For the text-containing cell, return its midpoint in (X, Y) coordinate format. 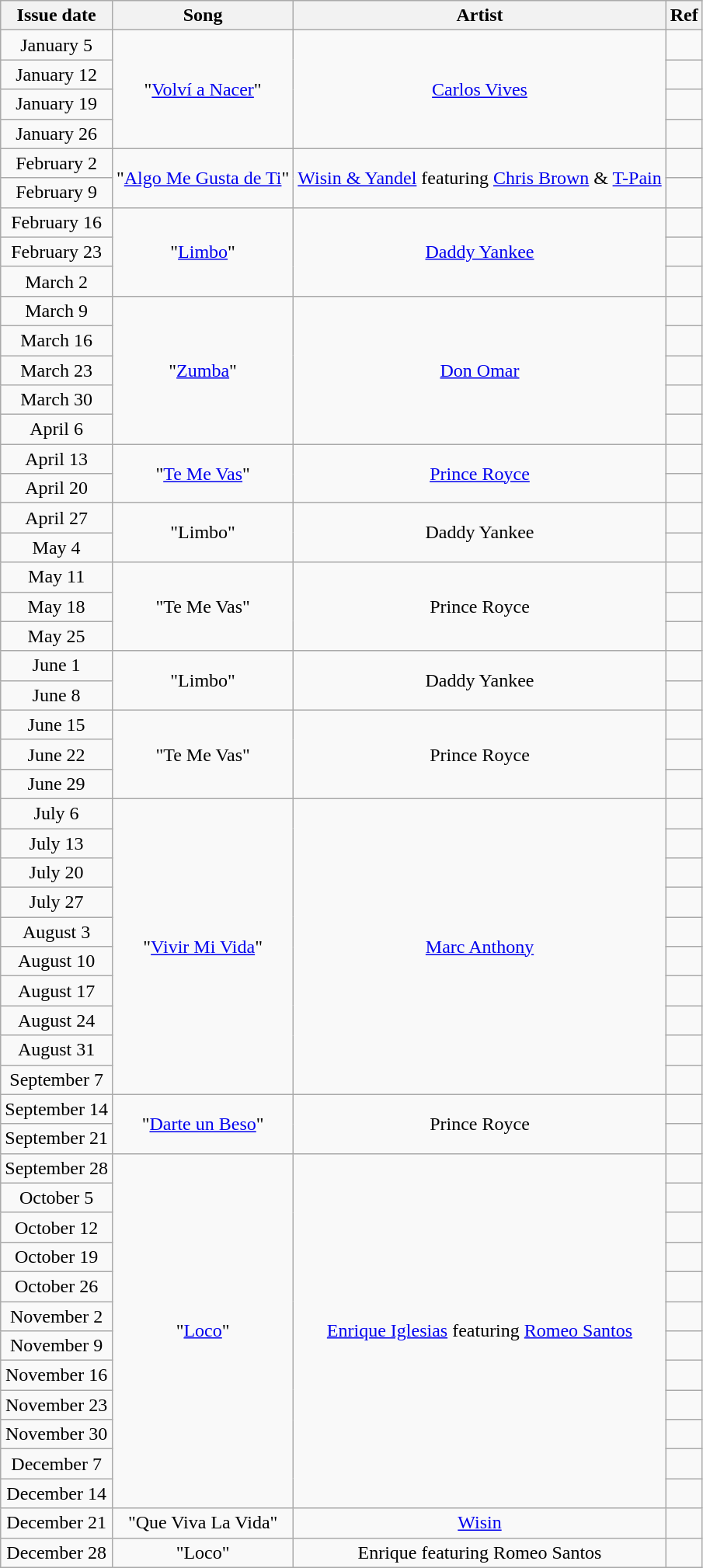
May 25 (57, 636)
Enrique featuring Romeo Santos (480, 1552)
November 30 (57, 1434)
March 9 (57, 311)
June 29 (57, 784)
December 14 (57, 1493)
Don Omar (480, 370)
March 16 (57, 340)
September 28 (57, 1168)
November 23 (57, 1405)
March 2 (57, 281)
October 5 (57, 1198)
October 19 (57, 1257)
November 16 (57, 1375)
August 24 (57, 1020)
Carlos Vives (480, 89)
"Algo Me Gusta de Ti" (202, 178)
March 30 (57, 400)
April 13 (57, 459)
April 6 (57, 429)
October 12 (57, 1227)
Artist (480, 16)
April 20 (57, 488)
June 8 (57, 695)
February 2 (57, 163)
February 16 (57, 222)
July 6 (57, 813)
June 1 (57, 666)
September 14 (57, 1109)
May 4 (57, 548)
Wisin & Yandel featuring Chris Brown & T-Pain (480, 178)
Song (202, 16)
May 18 (57, 607)
July 27 (57, 902)
November 2 (57, 1316)
"Que Viva La Vida" (202, 1523)
October 26 (57, 1286)
August 17 (57, 991)
"Darte un Beso" (202, 1124)
May 11 (57, 577)
"Zumba" (202, 370)
"Vivir Mi Vida" (202, 946)
August 3 (57, 932)
Enrique Iglesias featuring Romeo Santos (480, 1331)
June 22 (57, 754)
July 13 (57, 843)
January 19 (57, 104)
February 23 (57, 252)
August 31 (57, 1050)
June 15 (57, 725)
April 27 (57, 518)
Wisin (480, 1523)
"Volví a Nacer" (202, 89)
January 5 (57, 45)
Issue date (57, 16)
Marc Anthony (480, 946)
January 26 (57, 134)
July 20 (57, 873)
January 12 (57, 75)
August 10 (57, 961)
November 9 (57, 1346)
December 21 (57, 1523)
September 7 (57, 1080)
December 7 (57, 1464)
December 28 (57, 1552)
February 9 (57, 193)
Ref (684, 16)
March 23 (57, 370)
September 21 (57, 1139)
